Locate the cell with the specified text and output its (x, y) center coordinate. 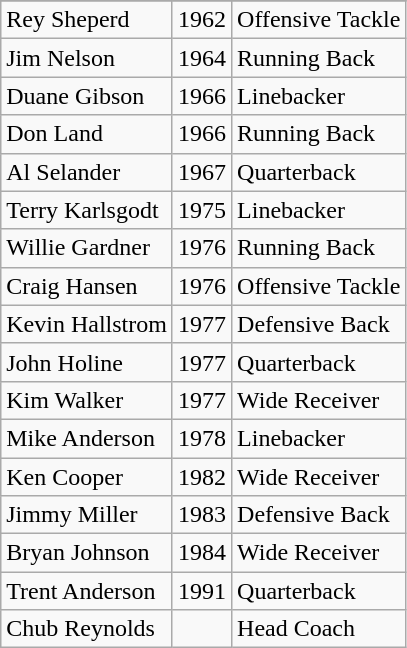
Al Selander (87, 172)
Rey Sheperd (87, 20)
Jim Nelson (87, 58)
Mike Anderson (87, 438)
Head Coach (319, 629)
Chub Reynolds (87, 629)
Kim Walker (87, 400)
1984 (202, 553)
Jimmy Miller (87, 515)
1983 (202, 515)
John Holine (87, 362)
Craig Hansen (87, 286)
Bryan Johnson (87, 553)
Trent Anderson (87, 591)
1964 (202, 58)
Ken Cooper (87, 477)
1991 (202, 591)
1967 (202, 172)
Terry Karlsgodt (87, 210)
1962 (202, 20)
Duane Gibson (87, 96)
1982 (202, 477)
Kevin Hallstrom (87, 324)
Willie Gardner (87, 248)
1975 (202, 210)
1978 (202, 438)
Don Land (87, 134)
